Pinpoint the cell where the given text exists, returning its (X, Y) midpoint coordinate. 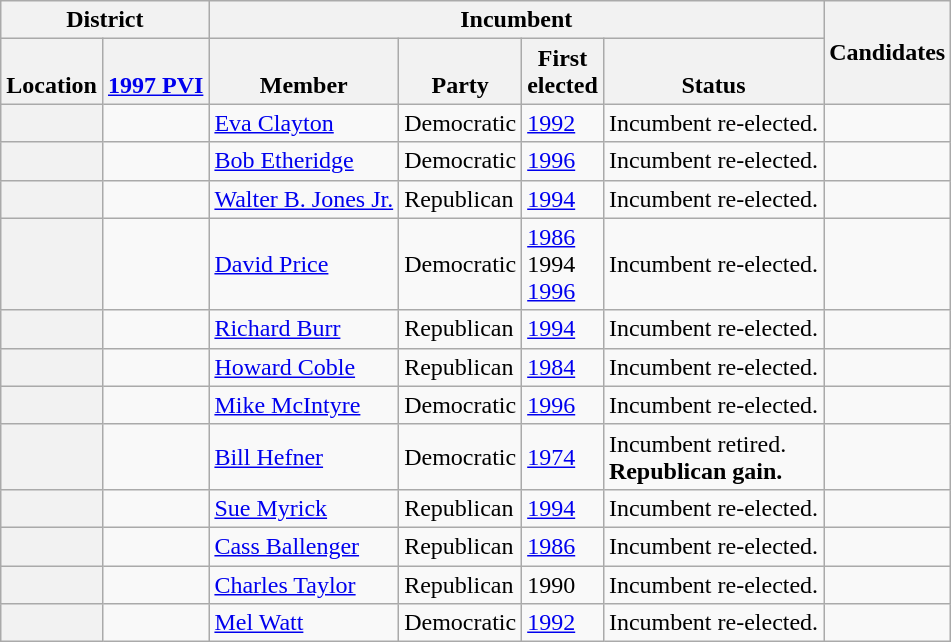
1984 (563, 367)
Sue Myrick (304, 508)
Richard Burr (304, 329)
Candidates (888, 52)
1974 (563, 456)
Location (52, 72)
Bob Etheridge (304, 161)
1990 (563, 585)
Member (304, 72)
Mike McIntyre (304, 405)
Incumbent (516, 20)
Mel Watt (304, 623)
Status (713, 72)
Firstelected (563, 72)
Party (460, 72)
David Price (304, 264)
1997 PVI (155, 72)
Walter B. Jones Jr. (304, 199)
Bill Hefner (304, 456)
Incumbent retired.Republican gain. (713, 456)
Charles Taylor (304, 585)
1986 (563, 546)
Howard Coble (304, 367)
19861994 1996 (563, 264)
Cass Ballenger (304, 546)
District (105, 20)
Eva Clayton (304, 123)
